Extract the [x, y] coordinate from the center of the cell holding the provided text.  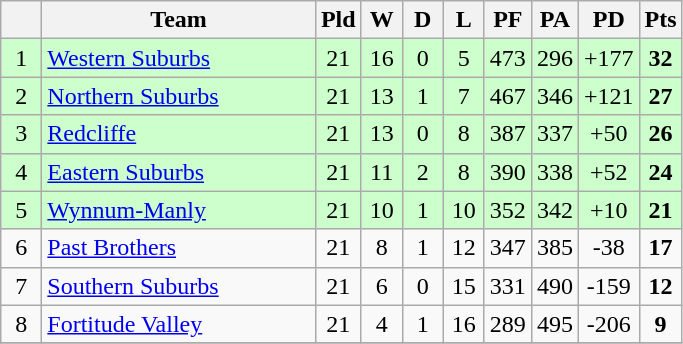
27 [660, 96]
-38 [608, 248]
467 [508, 96]
L [464, 20]
Team [179, 20]
Pld [338, 20]
W [382, 20]
32 [660, 58]
338 [554, 172]
387 [508, 134]
331 [508, 286]
347 [508, 248]
385 [554, 248]
15 [464, 286]
PF [508, 20]
Redcliffe [179, 134]
9 [660, 324]
+10 [608, 210]
+121 [608, 96]
Pts [660, 20]
495 [554, 324]
+52 [608, 172]
490 [554, 286]
337 [554, 134]
26 [660, 134]
352 [508, 210]
17 [660, 248]
Eastern Suburbs [179, 172]
473 [508, 58]
PD [608, 20]
-206 [608, 324]
296 [554, 58]
3 [22, 134]
+177 [608, 58]
346 [554, 96]
342 [554, 210]
+50 [608, 134]
Fortitude Valley [179, 324]
24 [660, 172]
Wynnum-Manly [179, 210]
11 [382, 172]
Western Suburbs [179, 58]
289 [508, 324]
PA [554, 20]
D [422, 20]
Northern Suburbs [179, 96]
Southern Suburbs [179, 286]
390 [508, 172]
Past Brothers [179, 248]
-159 [608, 286]
